For the text-containing cell, return its midpoint in [X, Y] coordinate format. 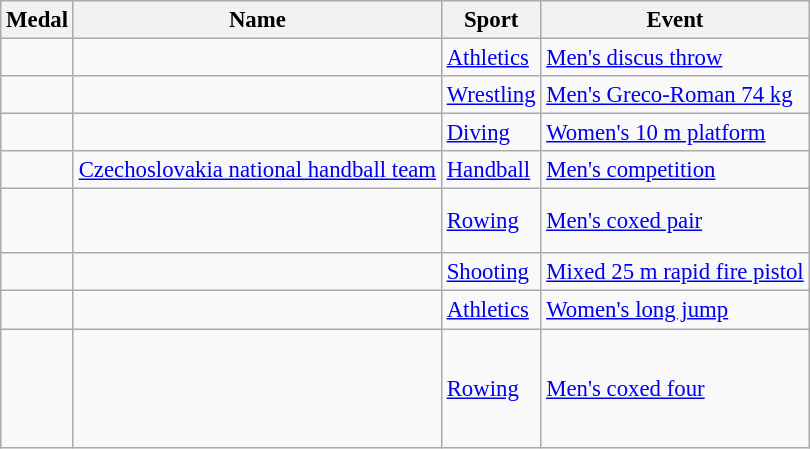
Event [675, 20]
Shooting [491, 273]
Diving [491, 133]
Sport [491, 20]
Men's discus throw [675, 58]
Wrestling [491, 95]
Czechoslovakia national handball team [257, 170]
Medal [38, 20]
Men's coxed four [675, 388]
Name [257, 20]
Women's long jump [675, 310]
Handball [491, 170]
Women's 10 m platform [675, 133]
Men's competition [675, 170]
Men's Greco-Roman 74 kg [675, 95]
Mixed 25 m rapid fire pistol [675, 273]
Men's coxed pair [675, 222]
